Return the [X, Y] coordinate for the center point of the cell that contains the specified text.  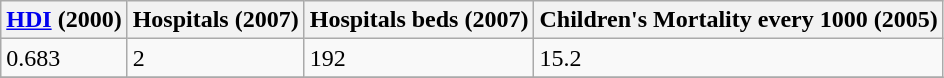
2 [216, 58]
0.683 [64, 58]
192 [419, 58]
Hospitals (2007) [216, 20]
Hospitals beds (2007) [419, 20]
15.2 [738, 58]
HDI (2000) [64, 20]
Children's Mortality every 1000 (2005) [738, 20]
